Locate the cell with the specified text and output its (x, y) center coordinate. 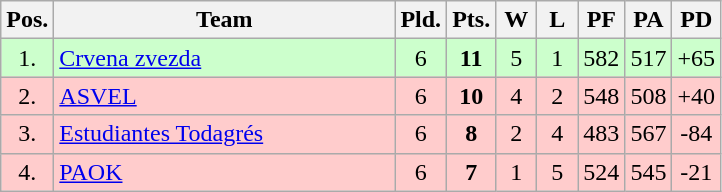
3. (28, 134)
7 (472, 172)
8 (472, 134)
567 (648, 134)
4. (28, 172)
PA (648, 20)
W (516, 20)
-21 (696, 172)
483 (602, 134)
PD (696, 20)
Pld. (421, 20)
Team (224, 20)
508 (648, 96)
Pos. (28, 20)
Pts. (472, 20)
+65 (696, 58)
+40 (696, 96)
L (558, 20)
1. (28, 58)
10 (472, 96)
PF (602, 20)
ASVEL (224, 96)
11 (472, 58)
582 (602, 58)
517 (648, 58)
-84 (696, 134)
PAOK (224, 172)
2. (28, 96)
545 (648, 172)
548 (602, 96)
524 (602, 172)
Crvena zvezda (224, 58)
Estudiantes Todagrés (224, 134)
